Output the (x, y) coordinate of the center of the cell containing the given text.  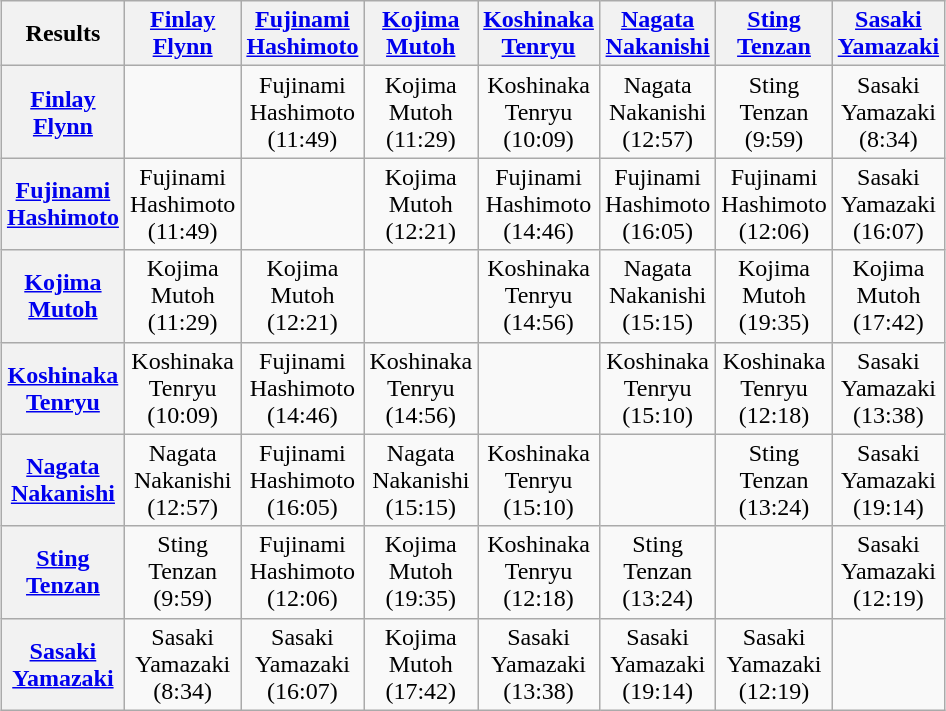
SasakiYamazaki(13:38) (539, 664)
SasakiYamazaki (19:14) (888, 480)
KoshinakaTenryu(14:56) (539, 296)
FujinamiHashimoto (14:46) (539, 204)
NagataNakanishi (15:15) (421, 480)
FujinamiHashimoto(14:46) (302, 388)
Sasaki Yamazaki(13:38) (888, 388)
SasakiYamazaki(19:14) (657, 664)
SasakiYamazaki(16:07) (302, 664)
NagataNakanishi(15:15) (657, 296)
Sasaki Yamazaki(16:07) (888, 204)
Results (62, 34)
KoshinakaTenryu (14:56) (421, 388)
